Pinpoint the cell where the given text exists, returning its [X, Y] midpoint coordinate. 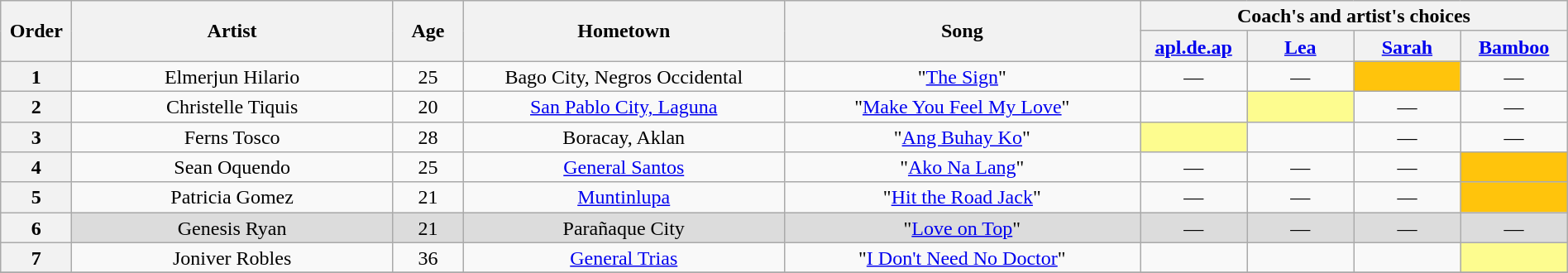
2 [36, 106]
"Love on Top" [963, 228]
6 [36, 228]
3 [36, 137]
"Make You Feel My Love" [963, 106]
Hometown [624, 31]
Coach's and artist's choices [1355, 17]
Sarah [1408, 46]
36 [428, 258]
"Ang Buhay Ko" [963, 137]
Ferns Tosco [232, 137]
apl.de.ap [1194, 46]
7 [36, 258]
General Trias [624, 258]
Patricia Gomez [232, 197]
Boracay, Aklan [624, 137]
20 [428, 106]
Order [36, 31]
Genesis Ryan [232, 228]
"Ako Na Lang" [963, 167]
Parañaque City [624, 228]
San Pablo City, Laguna [624, 106]
Bamboo [1513, 46]
Christelle Tiquis [232, 106]
4 [36, 167]
"Hit the Road Jack" [963, 197]
Muntinlupa [624, 197]
Joniver Robles [232, 258]
Age [428, 31]
Elmerjun Hilario [232, 76]
General Santos [624, 167]
Bago City, Negros Occidental [624, 76]
"I Don't Need No Doctor" [963, 258]
"The Sign" [963, 76]
1 [36, 76]
28 [428, 137]
Lea [1300, 46]
5 [36, 197]
Sean Oquendo [232, 167]
Song [963, 31]
Artist [232, 31]
